Extract the [x, y] coordinate from the center of the cell holding the provided text.  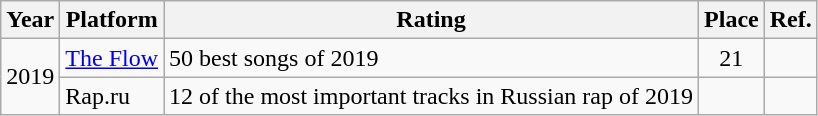
The Flow [112, 58]
Platform [112, 20]
Rating [432, 20]
2019 [30, 77]
12 of the most important tracks in Russian rap of 2019 [432, 96]
Year [30, 20]
50 best songs of 2019 [432, 58]
Ref. [790, 20]
21 [732, 58]
Rap.ru [112, 96]
Place [732, 20]
